Capture the cell that displays the provided text and extract its (x, y) central coordinate. 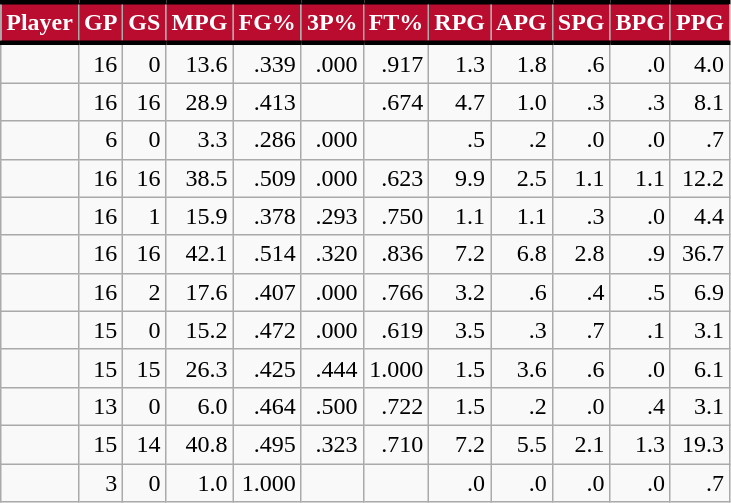
.464 (267, 406)
15.2 (200, 330)
.1 (640, 330)
.917 (396, 63)
MPG (200, 22)
.323 (332, 444)
.750 (396, 216)
BPG (640, 22)
GP (100, 22)
3.6 (522, 368)
.425 (267, 368)
.286 (267, 140)
4.0 (700, 63)
9.9 (460, 178)
3P% (332, 22)
15.9 (200, 216)
1.8 (522, 63)
.500 (332, 406)
14 (144, 444)
40.8 (200, 444)
.378 (267, 216)
.722 (396, 406)
.674 (396, 102)
3.5 (460, 330)
PPG (700, 22)
.472 (267, 330)
28.9 (200, 102)
36.7 (700, 254)
.836 (396, 254)
.619 (396, 330)
8.1 (700, 102)
6.0 (200, 406)
.766 (396, 292)
.495 (267, 444)
2.8 (581, 254)
.407 (267, 292)
.623 (396, 178)
SPG (581, 22)
2.1 (581, 444)
3.3 (200, 140)
5.5 (522, 444)
6.1 (700, 368)
12.2 (700, 178)
42.1 (200, 254)
.514 (267, 254)
4.4 (700, 216)
13.6 (200, 63)
FT% (396, 22)
3 (100, 483)
6 (100, 140)
26.3 (200, 368)
19.3 (700, 444)
6.8 (522, 254)
GS (144, 22)
17.6 (200, 292)
1 (144, 216)
38.5 (200, 178)
APG (522, 22)
4.7 (460, 102)
.293 (332, 216)
FG% (267, 22)
.710 (396, 444)
2 (144, 292)
.320 (332, 254)
.9 (640, 254)
3.2 (460, 292)
.339 (267, 63)
.509 (267, 178)
.444 (332, 368)
Player (40, 22)
13 (100, 406)
.413 (267, 102)
RPG (460, 22)
6.9 (700, 292)
2.5 (522, 178)
